Extract the (X, Y) coordinate from the center of the cell holding the provided text.  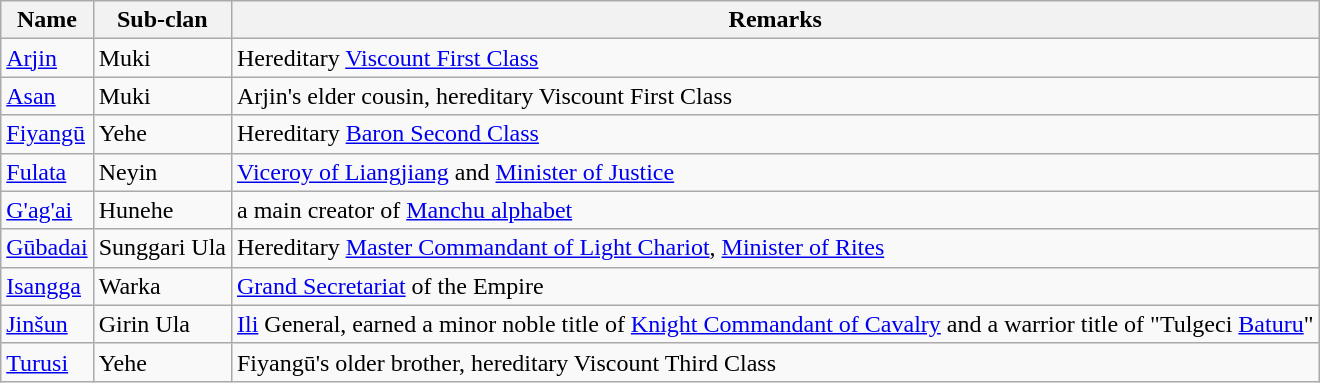
Arjin (47, 58)
Remarks (775, 20)
Gūbadai (47, 248)
Hunehe (162, 210)
Sunggari Ula (162, 248)
Ili General, earned a minor noble title of Knight Commandant of Cavalry and a warrior title of "Tulgeci Baturu" (775, 324)
Jinšun (47, 324)
Fulata (47, 172)
G'ag'ai (47, 210)
Fiyangū's older brother, hereditary Viscount Third Class (775, 362)
Warka (162, 286)
Asan (47, 96)
Hereditary Master Commandant of Light Chariot, Minister of Rites (775, 248)
Fiyangū (47, 134)
Girin Ula (162, 324)
Hereditary Baron Second Class (775, 134)
Sub-clan (162, 20)
Arjin's elder cousin, hereditary Viscount First Class (775, 96)
Neyin (162, 172)
Hereditary Viscount First Class (775, 58)
Viceroy of Liangjiang and Minister of Justice (775, 172)
Turusi (47, 362)
Isangga (47, 286)
Name (47, 20)
Grand Secretariat of the Empire (775, 286)
a main creator of Manchu alphabet (775, 210)
